Return (x, y) of the center of cell containing provided text 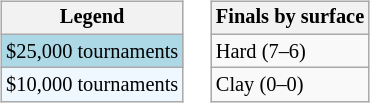
Hard (7–6) (290, 51)
Finals by surface (290, 18)
$10,000 tournaments (92, 85)
Legend (92, 18)
Clay (0–0) (290, 85)
$25,000 tournaments (92, 51)
